Scan for the cell matching the given text and deliver its [x, y] coordinate at center. 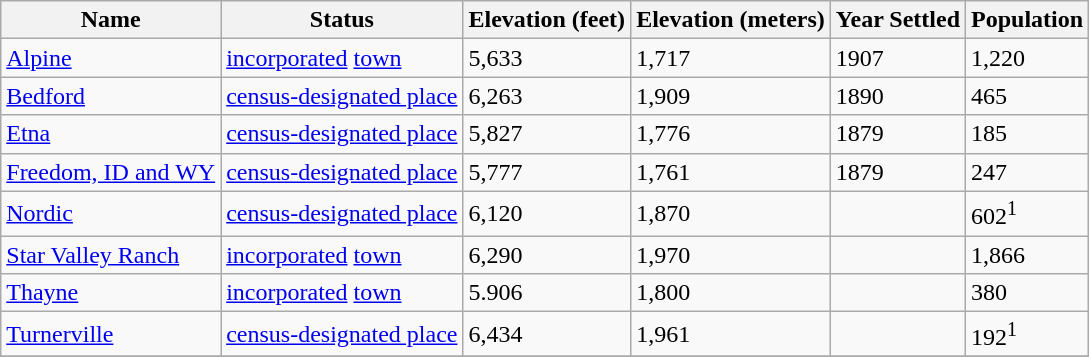
380 [1028, 293]
465 [1028, 96]
Turnerville [111, 334]
Freedom, ID and WY [111, 172]
5,633 [547, 58]
1,800 [731, 293]
6021 [1028, 214]
Nordic [111, 214]
Star Valley Ranch [111, 255]
Bedford [111, 96]
5,827 [547, 134]
5,777 [547, 172]
247 [1028, 172]
1,866 [1028, 255]
1890 [898, 96]
Elevation (feet) [547, 20]
1,970 [731, 255]
Year Settled [898, 20]
6,290 [547, 255]
Thayne [111, 293]
1,909 [731, 96]
6,434 [547, 334]
1,961 [731, 334]
Alpine [111, 58]
Population [1028, 20]
1,717 [731, 58]
1907 [898, 58]
5.906 [547, 293]
1921 [1028, 334]
1,870 [731, 214]
6,263 [547, 96]
1,776 [731, 134]
185 [1028, 134]
1,761 [731, 172]
Name [111, 20]
1,220 [1028, 58]
Elevation (meters) [731, 20]
6,120 [547, 214]
Etna [111, 134]
Status [342, 20]
